Provide the [x, y] coordinate of the cell's center where the given text is located.  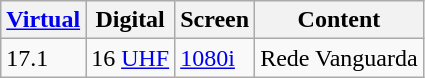
Screen [215, 20]
Content [340, 20]
1080i [215, 58]
16 UHF [130, 58]
Digital [130, 20]
17.1 [44, 58]
Virtual [44, 20]
Rede Vanguarda [340, 58]
